Provide the [X, Y] coordinate of the cell's center where the given text is located.  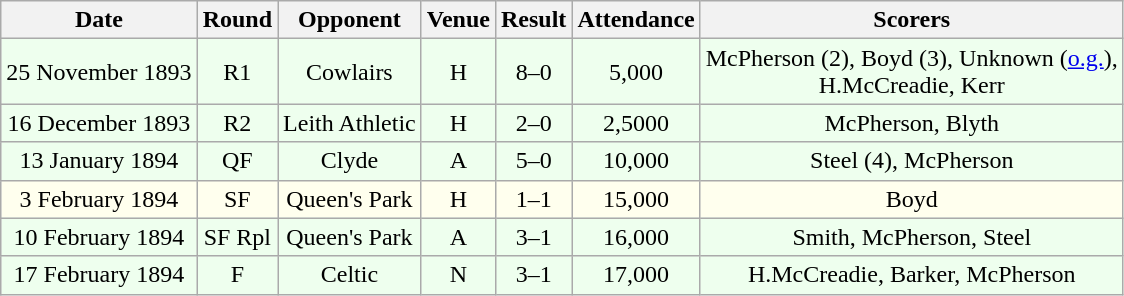
15,000 [636, 199]
Leith Athletic [350, 123]
17,000 [636, 275]
N [458, 275]
16,000 [636, 237]
QF [237, 161]
Boyd [912, 199]
SF [237, 199]
Clyde [350, 161]
3 February 1894 [99, 199]
5,000 [636, 72]
16 December 1893 [99, 123]
Cowlairs [350, 72]
SF Rpl [237, 237]
Result [533, 20]
Smith, McPherson, Steel [912, 237]
Steel (4), McPherson [912, 161]
Opponent [350, 20]
8–0 [533, 72]
1–1 [533, 199]
25 November 1893 [99, 72]
Date [99, 20]
F [237, 275]
Round [237, 20]
McPherson, Blyth [912, 123]
2,5000 [636, 123]
Scorers [912, 20]
H.McCreadie, Barker, McPherson [912, 275]
5–0 [533, 161]
10,000 [636, 161]
Celtic [350, 275]
R2 [237, 123]
Attendance [636, 20]
R1 [237, 72]
Venue [458, 20]
McPherson (2), Boyd (3), Unknown (o.g.), H.McCreadie, Kerr [912, 72]
17 February 1894 [99, 275]
10 February 1894 [99, 237]
13 January 1894 [99, 161]
2–0 [533, 123]
